Extract the [X, Y] coordinate from the center of the cell holding the provided text.  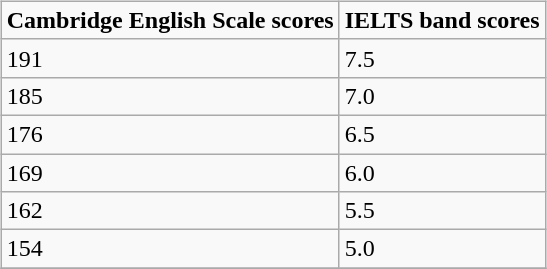
154 [170, 249]
5.5 [442, 211]
176 [170, 134]
6.0 [442, 173]
162 [170, 211]
191 [170, 58]
7.0 [442, 96]
185 [170, 96]
169 [170, 173]
6.5 [442, 134]
7.5 [442, 58]
IELTS band scores [442, 20]
5.0 [442, 249]
Cambridge English Scale scores [170, 20]
